Locate the cell with the specified text and output its (X, Y) center coordinate. 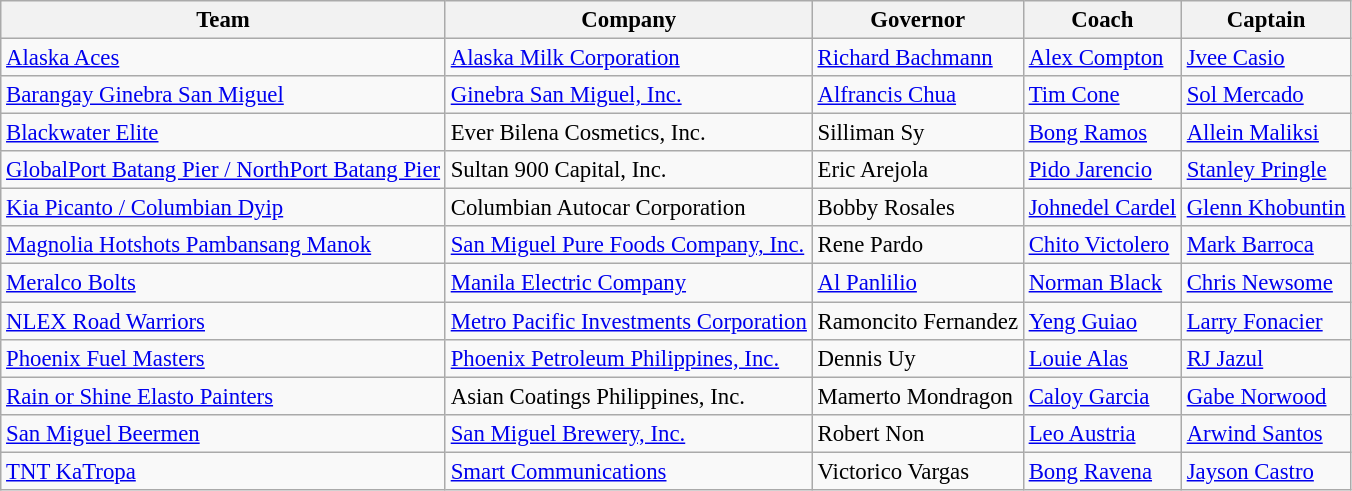
Metro Pacific Investments Corporation (628, 321)
Magnolia Hotshots Pambansang Manok (224, 245)
Kia Picanto / Columbian Dyip (224, 208)
San Miguel Pure Foods Company, Inc. (628, 245)
Victorico Vargas (918, 471)
Caloy Garcia (1102, 396)
Mark Barroca (1266, 245)
Meralco Bolts (224, 283)
San Miguel Brewery, Inc. (628, 433)
Team (224, 20)
TNT KaTropa (224, 471)
Pido Jarencio (1102, 170)
Richard Bachmann (918, 58)
Glenn Khobuntin (1266, 208)
Chito Victolero (1102, 245)
Robert Non (918, 433)
Barangay Ginebra San Miguel (224, 95)
Gabe Norwood (1266, 396)
Jvee Casio (1266, 58)
Ginebra San Miguel, Inc. (628, 95)
Asian Coatings Philippines, Inc. (628, 396)
Sultan 900 Capital, Inc. (628, 170)
Captain (1266, 20)
Mamerto Mondragon (918, 396)
Columbian Autocar Corporation (628, 208)
Blackwater Elite (224, 133)
Bobby Rosales (918, 208)
Rene Pardo (918, 245)
Chris Newsome (1266, 283)
Allein Maliksi (1266, 133)
Bong Ramos (1102, 133)
Alfrancis Chua (918, 95)
Bong Ravena (1102, 471)
Yeng Guiao (1102, 321)
Alaska Aces (224, 58)
Jayson Castro (1266, 471)
Smart Communications (628, 471)
Stanley Pringle (1266, 170)
Alex Compton (1102, 58)
Norman Black (1102, 283)
Silliman Sy (918, 133)
Tim Cone (1102, 95)
Al Panlilio (918, 283)
Phoenix Petroleum Philippines, Inc. (628, 358)
Eric Arejola (918, 170)
Phoenix Fuel Masters (224, 358)
Johnedel Cardel (1102, 208)
Governor (918, 20)
Manila Electric Company (628, 283)
GlobalPort Batang Pier / NorthPort Batang Pier (224, 170)
Company (628, 20)
Leo Austria (1102, 433)
Alaska Milk Corporation (628, 58)
NLEX Road Warriors (224, 321)
Ramoncito Fernandez (918, 321)
Arwind Santos (1266, 433)
Rain or Shine Elasto Painters (224, 396)
San Miguel Beermen (224, 433)
Louie Alas (1102, 358)
RJ Jazul (1266, 358)
Ever Bilena Cosmetics, Inc. (628, 133)
Dennis Uy (918, 358)
Sol Mercado (1266, 95)
Larry Fonacier (1266, 321)
Coach (1102, 20)
